Extract the (x, y) coordinate from the center of the cell holding the provided text.  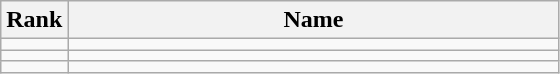
Rank (34, 20)
Name (314, 20)
